Capture the cell that displays the provided text and extract its [X, Y] central coordinate. 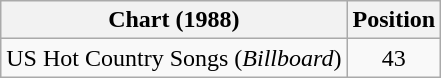
43 [394, 58]
Chart (1988) [174, 20]
US Hot Country Songs (Billboard) [174, 58]
Position [394, 20]
